Scan for the cell matching the given text and deliver its [X, Y] coordinate at center. 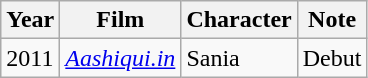
Sania [239, 58]
Character [239, 20]
Aashiqui.in [120, 58]
Debut [332, 58]
Film [120, 20]
2011 [30, 58]
Year [30, 20]
Note [332, 20]
